Identify which cell holds the provided text, then report its [x, y] central coordinate. 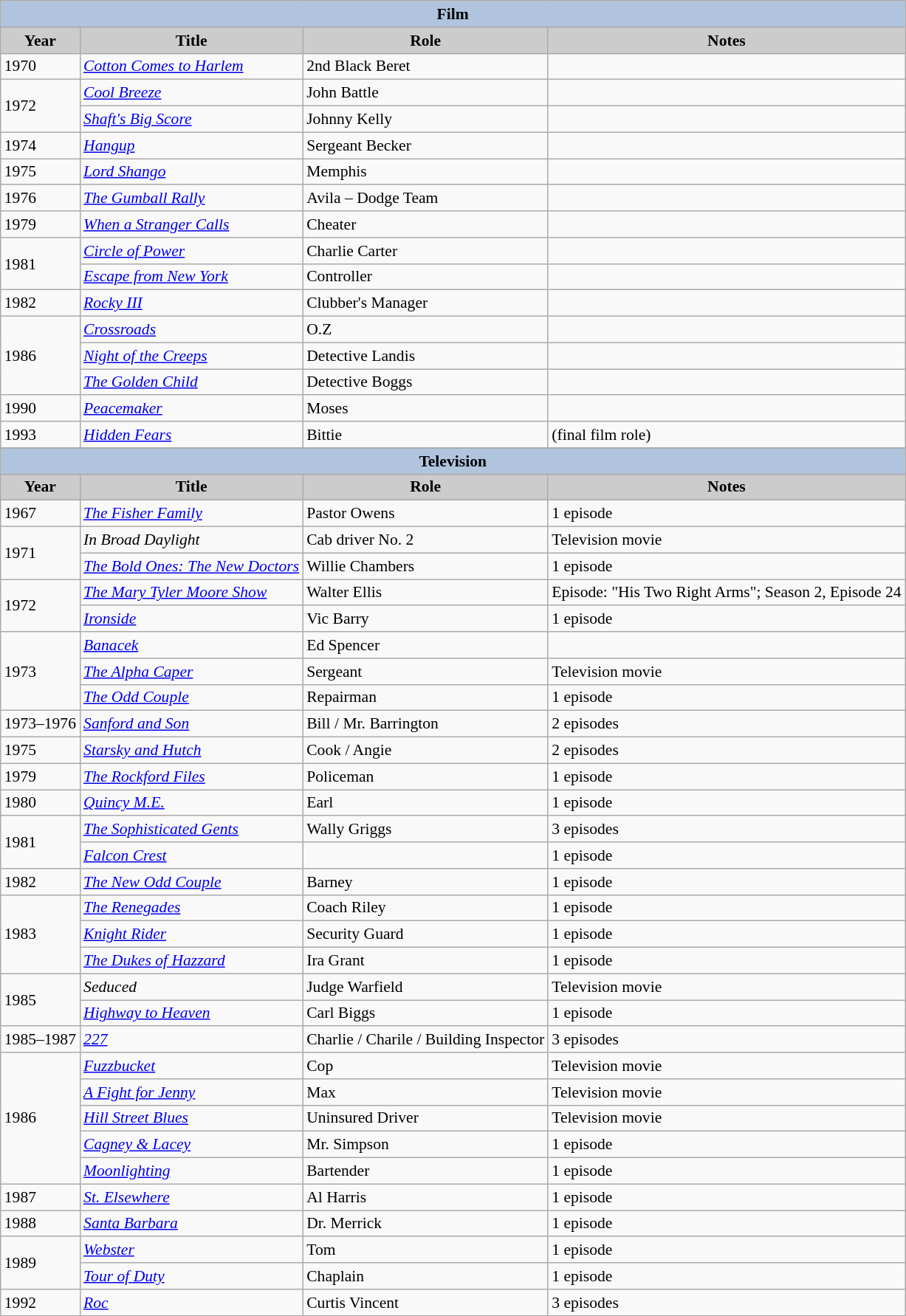
Crossroads [191, 330]
Sergeant [425, 672]
1985 [40, 999]
Moses [425, 409]
The Dukes of Hazzard [191, 961]
Max [425, 1092]
O.Z [425, 330]
Policeman [425, 776]
Cop [425, 1066]
1993 [40, 435]
Willie Chambers [425, 566]
Falcon Crest [191, 855]
Vic Barry [425, 619]
1971 [40, 554]
Highway to Heaven [191, 1013]
Cagney & Lacey [191, 1145]
Security Guard [425, 934]
1987 [40, 1197]
1989 [40, 1264]
Al Harris [425, 1197]
Lord Shango [191, 172]
A Fight for Jenny [191, 1092]
Knight Rider [191, 934]
227 [191, 1040]
Seduced [191, 987]
Detective Landis [425, 356]
Moonlighting [191, 1171]
Judge Warfield [425, 987]
1973 [40, 672]
Film [453, 14]
Tom [425, 1250]
The Renegades [191, 908]
Roc [191, 1303]
Bartender [425, 1171]
The Gumball Rally [191, 199]
In Broad Daylight [191, 540]
1980 [40, 803]
1970 [40, 66]
Controller [425, 277]
Ironside [191, 619]
St. Elsewhere [191, 1197]
Starsky and Hutch [191, 751]
1990 [40, 409]
Dr. Merrick [425, 1224]
Chaplain [425, 1276]
1973–1976 [40, 724]
Charlie Carter [425, 251]
Cheater [425, 224]
(final film role) [727, 435]
Night of the Creeps [191, 356]
Hidden Fears [191, 435]
Episode: "His Two Right Arms"; Season 2, Episode 24 [727, 593]
The Sophisticated Gents [191, 830]
Cook / Angie [425, 751]
The Alpha Caper [191, 672]
Escape from New York [191, 277]
Curtis Vincent [425, 1303]
Rocky III [191, 303]
Wally Griggs [425, 830]
Ed Spencer [425, 645]
Walter Ellis [425, 593]
The Odd Couple [191, 697]
John Battle [425, 93]
The Mary Tyler Moore Show [191, 593]
Barney [425, 882]
The New Odd Couple [191, 882]
The Fisher Family [191, 514]
The Rockford Files [191, 776]
1976 [40, 199]
1992 [40, 1303]
Hangup [191, 145]
Peacemaker [191, 409]
1967 [40, 514]
Bill / Mr. Barrington [425, 724]
Avila – Dodge Team [425, 199]
Television [453, 461]
The Golden Child [191, 382]
Circle of Power [191, 251]
When a Stranger Calls [191, 224]
Carl Biggs [425, 1013]
Fuzzbucket [191, 1066]
Pastor Owens [425, 514]
1974 [40, 145]
Hill Street Blues [191, 1118]
The Bold Ones: The New Doctors [191, 566]
1983 [40, 934]
Sergeant Becker [425, 145]
Webster [191, 1250]
Coach Riley [425, 908]
1988 [40, 1224]
Mr. Simpson [425, 1145]
Uninsured Driver [425, 1118]
Shaft's Big Score [191, 120]
Ira Grant [425, 961]
Sanford and Son [191, 724]
Tour of Duty [191, 1276]
Banacek [191, 645]
Cab driver No. 2 [425, 540]
2nd Black Beret [425, 66]
Quincy M.E. [191, 803]
Bittie [425, 435]
Santa Barbara [191, 1224]
Memphis [425, 172]
Cotton Comes to Harlem [191, 66]
Charlie / Charile / Building Inspector [425, 1040]
Repairman [425, 697]
Cool Breeze [191, 93]
1985–1987 [40, 1040]
Clubber's Manager [425, 303]
Detective Boggs [425, 382]
Earl [425, 803]
Johnny Kelly [425, 120]
